Identify which cell holds the provided text, then report its [X, Y] central coordinate. 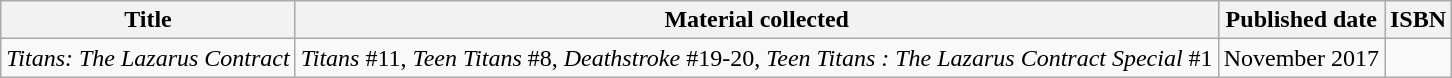
Material collected [756, 20]
Titans #11, Teen Titans #8, Deathstroke #19-20, Teen Titans : The Lazarus Contract Special #1 [756, 58]
Title [148, 20]
November 2017 [1301, 58]
Titans: The Lazarus Contract [148, 58]
Published date [1301, 20]
ISBN [1418, 20]
